Detect which cell encompasses the target text, then output its (x, y) center coordinate. 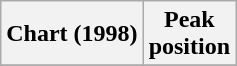
Chart (1998) (72, 34)
Peakposition (189, 34)
